Return the [X, Y] coordinate for the center point of the cell that contains the specified text.  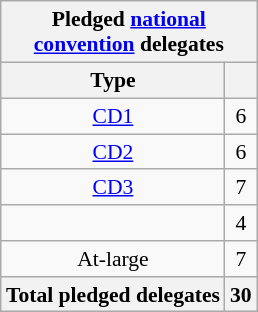
CD1 [113, 116]
4 [241, 223]
Pledged nationalconvention delegates [129, 32]
Total pledged delegates [113, 294]
At-large [113, 259]
CD3 [113, 187]
CD2 [113, 152]
Type [113, 80]
30 [241, 294]
